Return the [X, Y] coordinate for the center point of the cell that contains the specified text.  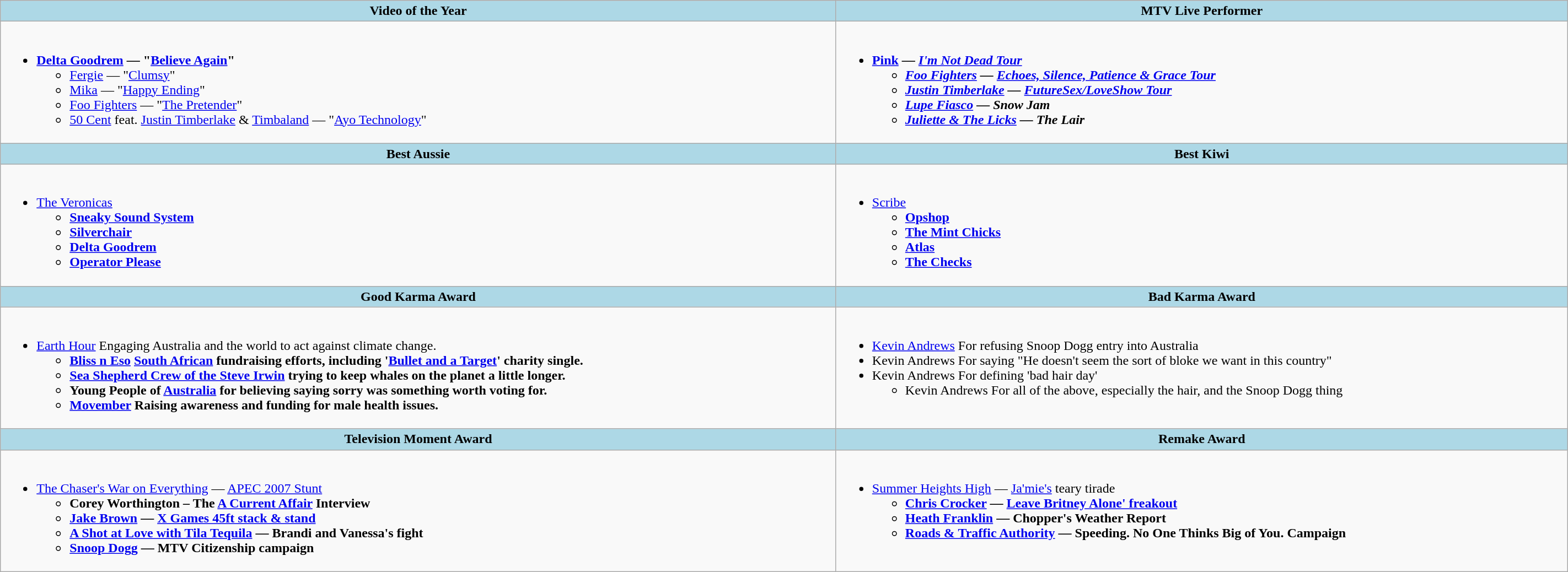
Good Karma Award [418, 296]
ScribeOpshopThe Mint ChicksAtlasThe Checks [1202, 225]
Best Aussie [418, 154]
Television Moment Award [418, 439]
Remake Award [1202, 439]
The VeronicasSneaky Sound SystemSilverchairDelta GoodremOperator Please [418, 225]
MTV Live Performer [1202, 11]
Bad Karma Award [1202, 296]
Video of the Year [418, 11]
Best Kiwi [1202, 154]
